Extract the (x, y) coordinate from the center of the cell holding the provided text.  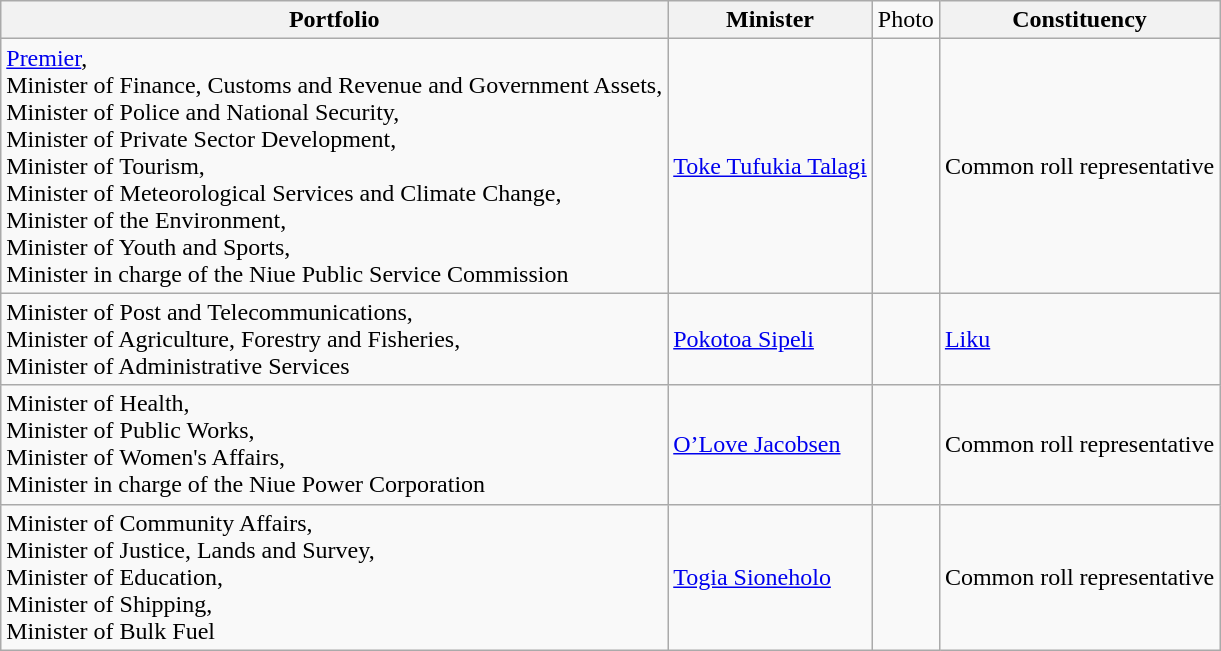
Togia Sioneholo (770, 577)
Portfolio (334, 20)
Minister (770, 20)
Toke Tufukia Talagi (770, 166)
Minister of Community Affairs, Minister of Justice, Lands and Survey, Minister of Education, Minister of Shipping, Minister of Bulk Fuel (334, 577)
O’Love Jacobsen (770, 444)
Minister of Post and Telecommunications, Minister of Agriculture, Forestry and Fisheries, Minister of Administrative Services (334, 339)
Photo (906, 20)
Liku (1079, 339)
Constituency (1079, 20)
Pokotoa Sipeli (770, 339)
Minister of Health, Minister of Public Works, Minister of Women's Affairs, Minister in charge of the Niue Power Corporation (334, 444)
